Identify which cell holds the provided text, then report its [x, y] central coordinate. 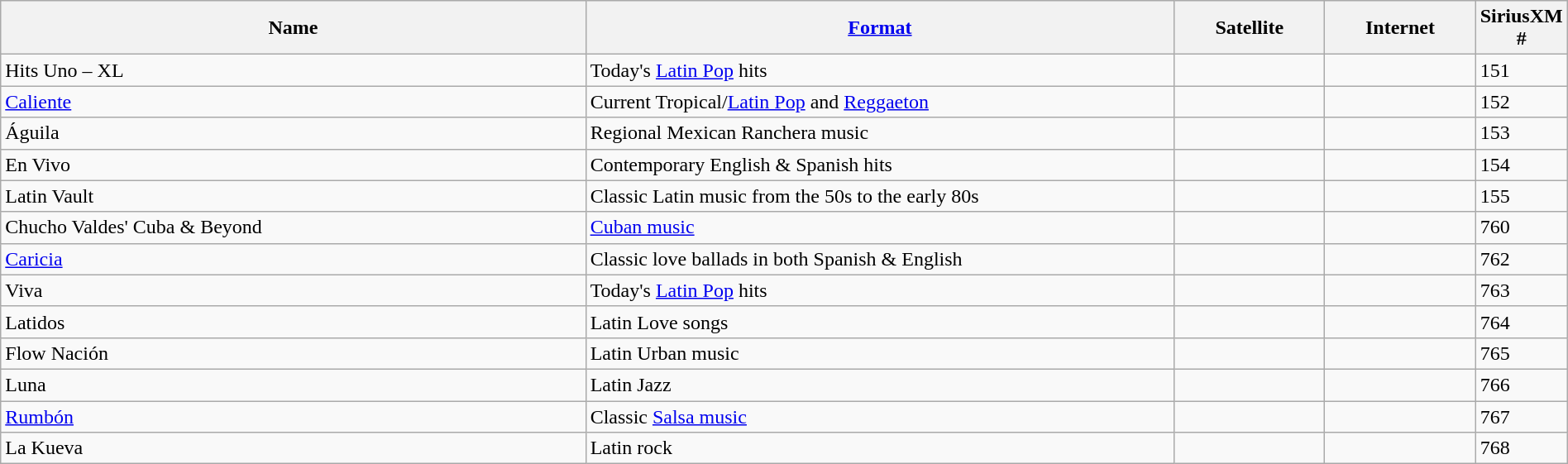
Luna [293, 385]
Viva [293, 290]
Caliente [293, 102]
Latin Jazz [880, 385]
Caricia [293, 259]
Name [293, 28]
765 [1522, 353]
Contemporary English & Spanish hits [880, 165]
Cuban music [880, 227]
Classic love ballads in both Spanish & English [880, 259]
Latidos [293, 322]
Chucho Valdes' Cuba & Beyond [293, 227]
152 [1522, 102]
Latin rock [880, 448]
Current Tropical/Latin Pop and Reggaeton [880, 102]
760 [1522, 227]
Latin Vault [293, 196]
155 [1522, 196]
Flow Nación [293, 353]
763 [1522, 290]
766 [1522, 385]
Internet [1400, 28]
764 [1522, 322]
Regional Mexican Ranchera music [880, 133]
Águila [293, 133]
153 [1522, 133]
154 [1522, 165]
En Vivo [293, 165]
Satellite [1250, 28]
Latin Urban music [880, 353]
762 [1522, 259]
La Kueva [293, 448]
Latin Love songs [880, 322]
Rumbón [293, 416]
Classic Salsa music [880, 416]
Classic Latin music from the 50s to the early 80s [880, 196]
SiriusXM # [1522, 28]
Format [880, 28]
767 [1522, 416]
768 [1522, 448]
151 [1522, 70]
Hits Uno – XL [293, 70]
